Capture the cell that displays the provided text and extract its (X, Y) central coordinate. 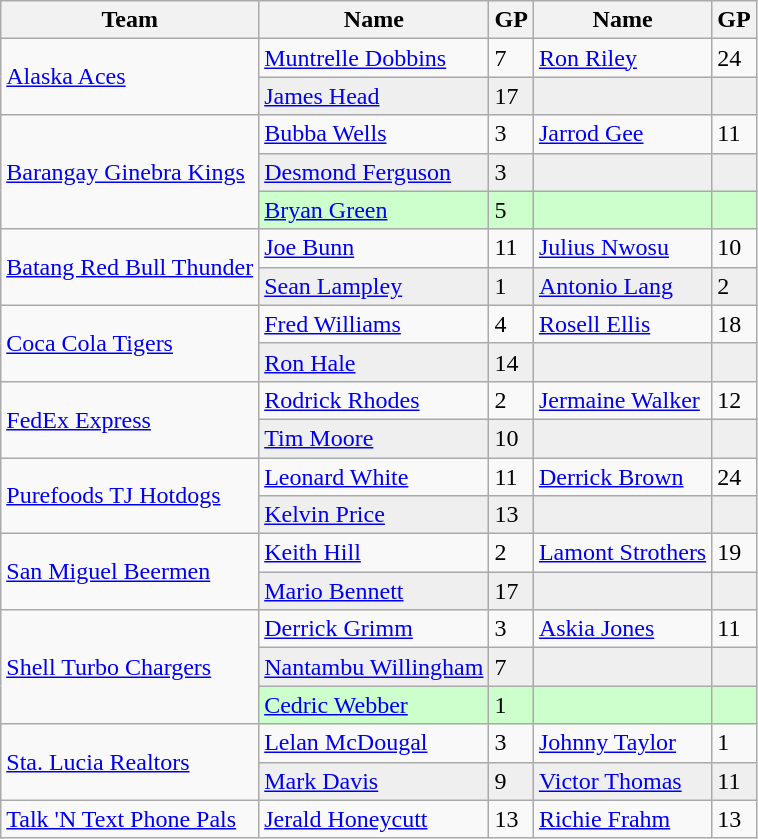
Joe Bunn (374, 248)
Mario Bennett (374, 591)
Ron Riley (622, 58)
Lelan McDougal (374, 743)
Jermaine Walker (622, 400)
Team (130, 20)
Coca Cola Tigers (130, 343)
Julius Nwosu (622, 248)
Victor Thomas (622, 781)
Jerald Honeycutt (374, 819)
Sta. Lucia Realtors (130, 762)
4 (511, 324)
Talk 'N Text Phone Pals (130, 819)
Cedric Webber (374, 705)
9 (511, 781)
Sean Lampley (374, 286)
Mark Davis (374, 781)
Fred Williams (374, 324)
Alaska Aces (130, 77)
Leonard White (374, 477)
Johnny Taylor (622, 743)
12 (734, 400)
Ron Hale (374, 362)
James Head (374, 96)
5 (511, 210)
Jarrod Gee (622, 134)
FedEx Express (130, 419)
Askia Jones (622, 629)
Barangay Ginebra Kings (130, 172)
Batang Red Bull Thunder (130, 267)
Kelvin Price (374, 515)
19 (734, 553)
Rodrick Rhodes (374, 400)
Richie Frahm (622, 819)
Muntrelle Dobbins (374, 58)
Desmond Ferguson (374, 172)
Tim Moore (374, 438)
Bubba Wells (374, 134)
San Miguel Beermen (130, 572)
Bryan Green (374, 210)
Purefoods TJ Hotdogs (130, 496)
Keith Hill (374, 553)
Antonio Lang (622, 286)
Derrick Brown (622, 477)
Derrick Grimm (374, 629)
18 (734, 324)
14 (511, 362)
Lamont Strothers (622, 553)
Rosell Ellis (622, 324)
Nantambu Willingham (374, 667)
Shell Turbo Chargers (130, 667)
